Output the (x, y) coordinate of the center of the cell containing the given text.  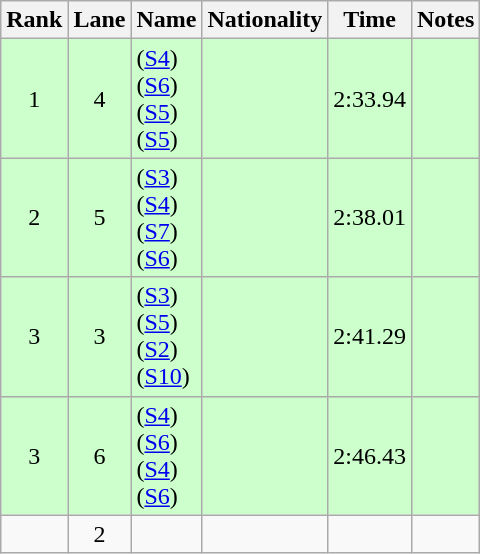
(S4) (S6) (S5) (S5) (166, 98)
5 (100, 218)
(S3)(S4) (S7) (S6) (166, 218)
Nationality (265, 20)
1 (34, 98)
2:38.01 (370, 218)
(S3) (S5) (S2) (S10) (166, 336)
(S4)(S6) (S4) (S6) (166, 456)
Time (370, 20)
2:46.43 (370, 456)
4 (100, 98)
2:33.94 (370, 98)
Name (166, 20)
Rank (34, 20)
Notes (445, 20)
2:41.29 (370, 336)
6 (100, 456)
Lane (100, 20)
